Search for the cell housing the specified text and yield its [x, y] center coordinate. 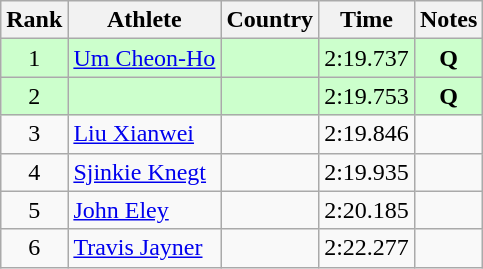
Sjinkie Knegt [144, 172]
2:19.753 [367, 96]
Rank [34, 20]
6 [34, 248]
3 [34, 134]
2:22.277 [367, 248]
4 [34, 172]
2:19.846 [367, 134]
Athlete [144, 20]
2 [34, 96]
1 [34, 58]
5 [34, 210]
2:19.935 [367, 172]
Liu Xianwei [144, 134]
2:19.737 [367, 58]
Country [270, 20]
Notes [448, 20]
Time [367, 20]
John Eley [144, 210]
Um Cheon-Ho [144, 58]
2:20.185 [367, 210]
Travis Jayner [144, 248]
